Find where the given text appears and provide that cell's center as (X, Y) coordinate. 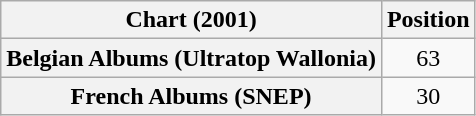
63 (428, 58)
Chart (2001) (192, 20)
French Albums (SNEP) (192, 96)
30 (428, 96)
Position (428, 20)
Belgian Albums (Ultratop Wallonia) (192, 58)
